Identify which cell holds the provided text, then report its [x, y] central coordinate. 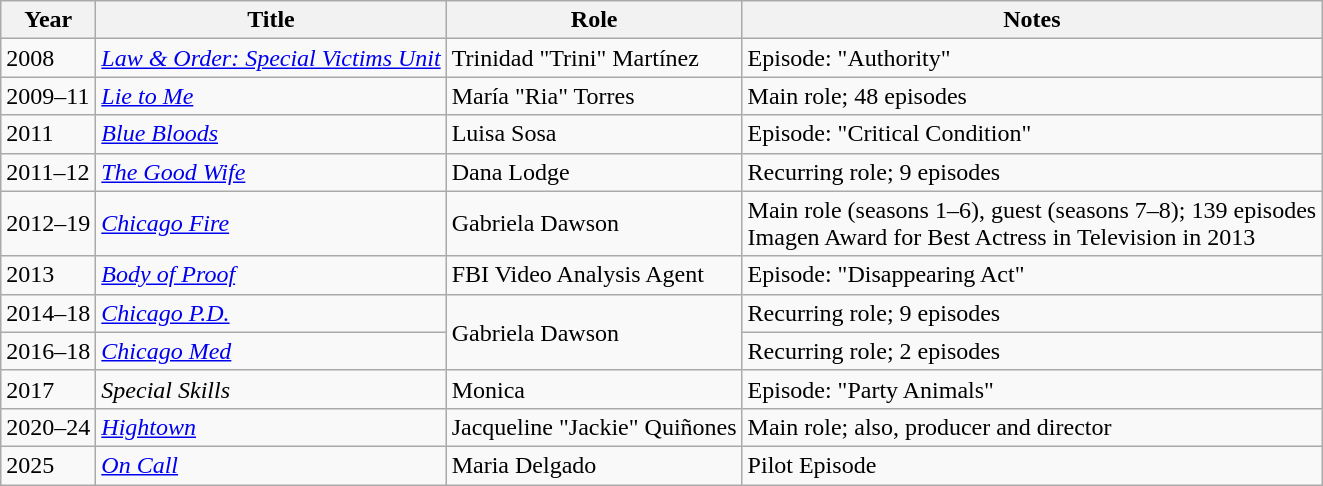
Episode: "Authority" [1032, 58]
Episode: "Critical Condition" [1032, 134]
Dana Lodge [594, 172]
Hightown [271, 427]
2014–18 [48, 313]
2008 [48, 58]
Luisa Sosa [594, 134]
2009–11 [48, 96]
2012–19 [48, 224]
Main role; also, producer and director [1032, 427]
2016–18 [48, 351]
Chicago Med [271, 351]
FBI Video Analysis Agent [594, 275]
2025 [48, 465]
Lie to Me [271, 96]
Maria Delgado [594, 465]
Recurring role; 2 episodes [1032, 351]
Pilot Episode [1032, 465]
On Call [271, 465]
Chicago P.D. [271, 313]
Main role; 48 episodes [1032, 96]
2011 [48, 134]
Body of Proof [271, 275]
Notes [1032, 20]
2013 [48, 275]
Trinidad "Trini" Martínez [594, 58]
Monica [594, 389]
2020–24 [48, 427]
Episode: "Disappearing Act" [1032, 275]
The Good Wife [271, 172]
Year [48, 20]
2017 [48, 389]
María "Ria" Torres [594, 96]
Role [594, 20]
Episode: "Party Animals" [1032, 389]
Main role (seasons 1–6), guest (seasons 7–8); 139 episodesImagen Award for Best Actress in Television in 2013 [1032, 224]
Jacqueline "Jackie" Quiñones [594, 427]
Special Skills [271, 389]
Blue Bloods [271, 134]
Title [271, 20]
Chicago Fire [271, 224]
2011–12 [48, 172]
Law & Order: Special Victims Unit [271, 58]
